Locate the cell with the specified text and output its (X, Y) center coordinate. 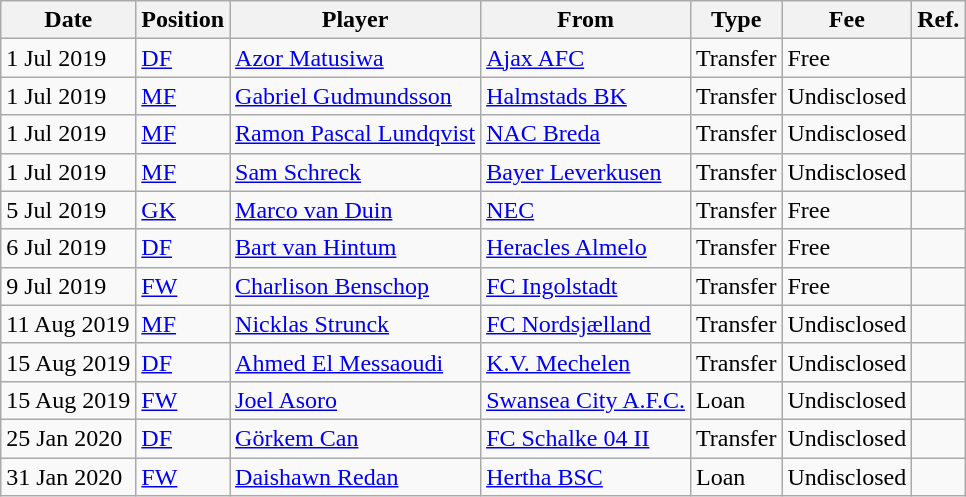
9 Jul 2019 (68, 286)
Ref. (938, 20)
Görkem Can (356, 438)
From (586, 20)
GK (183, 210)
Position (183, 20)
Nicklas Strunck (356, 324)
Joel Asoro (356, 400)
Date (68, 20)
Marco van Duin (356, 210)
Fee (847, 20)
Charlison Benschop (356, 286)
NAC Breda (586, 134)
Swansea City A.F.C. (586, 400)
Azor Matusiwa (356, 58)
Ahmed El Messaoudi (356, 362)
Gabriel Gudmundsson (356, 96)
FC Nordsjælland (586, 324)
5 Jul 2019 (68, 210)
6 Jul 2019 (68, 248)
Sam Schreck (356, 172)
Ajax AFC (586, 58)
11 Aug 2019 (68, 324)
25 Jan 2020 (68, 438)
Halmstads BK (586, 96)
Bayer Leverkusen (586, 172)
Ramon Pascal Lundqvist (356, 134)
FC Schalke 04 II (586, 438)
FC Ingolstadt (586, 286)
Heracles Almelo (586, 248)
Player (356, 20)
Hertha BSC (586, 477)
31 Jan 2020 (68, 477)
NEC (586, 210)
K.V. Mechelen (586, 362)
Type (736, 20)
Daishawn Redan (356, 477)
Bart van Hintum (356, 248)
